Scan for the cell matching the given text and deliver its (x, y) coordinate at center. 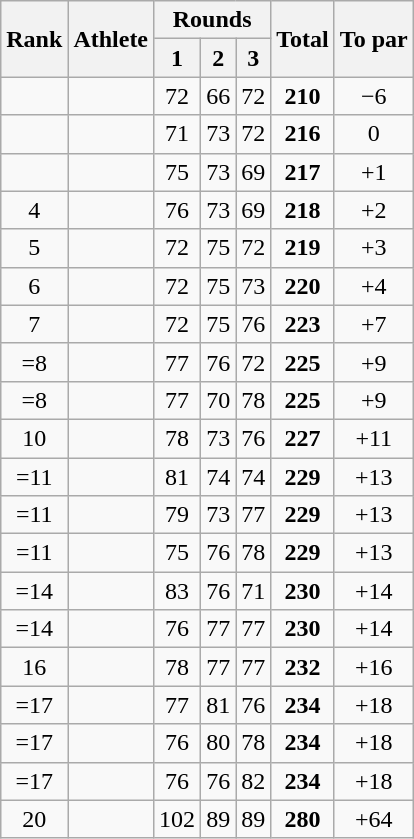
7 (34, 324)
1 (178, 58)
+3 (374, 248)
4 (34, 210)
227 (303, 438)
Rank (34, 39)
210 (303, 96)
219 (303, 248)
0 (374, 134)
70 (218, 400)
+64 (374, 819)
20 (34, 819)
102 (178, 819)
220 (303, 286)
+7 (374, 324)
6 (34, 286)
+4 (374, 286)
216 (303, 134)
Athlete (111, 39)
80 (218, 743)
16 (34, 667)
−6 (374, 96)
+1 (374, 172)
82 (254, 781)
+2 (374, 210)
10 (34, 438)
2 (218, 58)
Total (303, 39)
5 (34, 248)
218 (303, 210)
To par (374, 39)
280 (303, 819)
217 (303, 172)
+16 (374, 667)
83 (178, 591)
Rounds (212, 20)
79 (178, 515)
+11 (374, 438)
66 (218, 96)
232 (303, 667)
3 (254, 58)
223 (303, 324)
